Identify which cell holds the provided text, then report its [x, y] central coordinate. 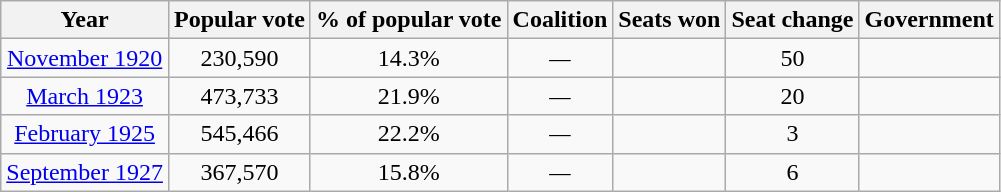
3 [792, 134]
February 1925 [85, 134]
545,466 [239, 134]
September 1927 [85, 172]
367,570 [239, 172]
Popular vote [239, 20]
November 1920 [85, 58]
Seat change [792, 20]
473,733 [239, 96]
March 1923 [85, 96]
% of popular vote [408, 20]
Government [929, 20]
22.2% [408, 134]
6 [792, 172]
15.8% [408, 172]
21.9% [408, 96]
230,590 [239, 58]
20 [792, 96]
14.3% [408, 58]
Coalition [560, 20]
50 [792, 58]
Seats won [670, 20]
Year [85, 20]
